Extract the (X, Y) coordinate from the center of the cell holding the provided text.  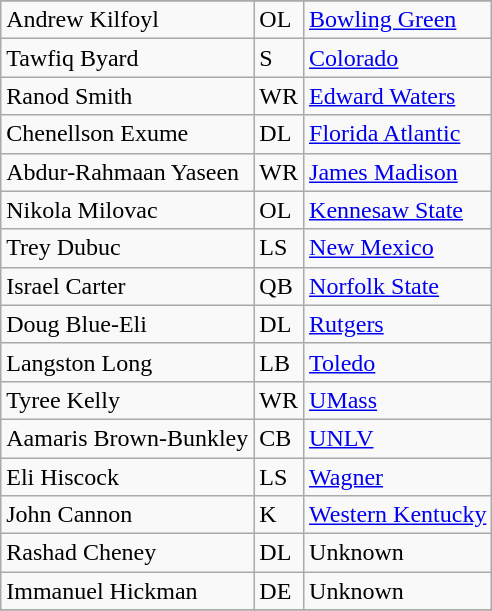
Langston Long (128, 362)
New Mexico (398, 248)
Ranod Smith (128, 96)
Nikola Milovac (128, 210)
Tawfiq Byard (128, 58)
LB (279, 362)
Israel Carter (128, 286)
James Madison (398, 172)
UMass (398, 400)
QB (279, 286)
Edward Waters (398, 96)
Norfolk State (398, 286)
CB (279, 438)
S (279, 58)
Andrew Kilfoyl (128, 20)
Chenellson Exume (128, 134)
Trey Dubuc (128, 248)
Aamaris Brown-Bunkley (128, 438)
K (279, 515)
Florida Atlantic (398, 134)
Kennesaw State (398, 210)
Immanuel Hickman (128, 591)
DE (279, 591)
John Cannon (128, 515)
Tyree Kelly (128, 400)
UNLV (398, 438)
Eli Hiscock (128, 477)
Western Kentucky (398, 515)
Doug Blue-Eli (128, 324)
Bowling Green (398, 20)
Abdur-Rahmaan Yaseen (128, 172)
Wagner (398, 477)
Rashad Cheney (128, 553)
Rutgers (398, 324)
Colorado (398, 58)
Toledo (398, 362)
